Return the [X, Y] coordinate for the center point of the cell that contains the specified text.  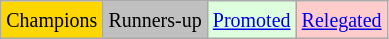
Promoted [252, 20]
Champions [52, 20]
Runners-up [155, 20]
Relegated [342, 20]
